Extract the [X, Y] coordinate from the center of the cell holding the provided text.  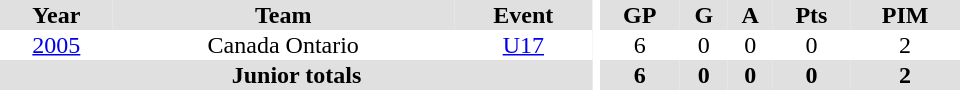
Canada Ontario [284, 45]
2005 [56, 45]
Pts [812, 15]
PIM [905, 15]
A [750, 15]
Year [56, 15]
GP [640, 15]
Team [284, 15]
Event [524, 15]
Junior totals [296, 75]
G [704, 15]
U17 [524, 45]
